Determine the [x, y] coordinate at the center of the cell enclosing the given text.  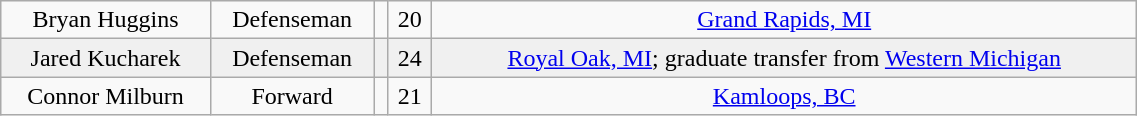
21 [410, 96]
Bryan Huggins [106, 20]
Grand Rapids, MI [784, 20]
Connor Milburn [106, 96]
20 [410, 20]
Jared Kucharek [106, 58]
Forward [292, 96]
24 [410, 58]
Royal Oak, MI; graduate transfer from Western Michigan [784, 58]
Kamloops, BC [784, 96]
